Detect which cell encompasses the target text, then output its (x, y) center coordinate. 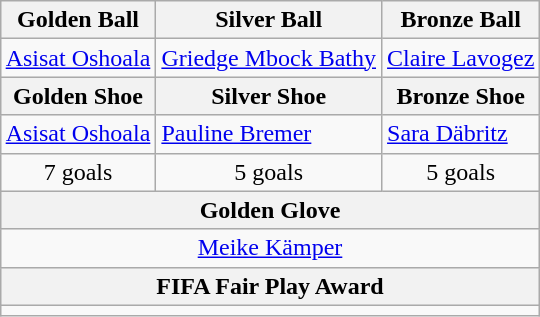
Claire Lavogez (461, 58)
Golden Shoe (78, 96)
Golden Ball (78, 20)
Silver Shoe (269, 96)
Golden Glove (270, 210)
Griedge Mbock Bathy (269, 58)
Silver Ball (269, 20)
Bronze Ball (461, 20)
Meike Kämper (270, 248)
7 goals (78, 172)
Bronze Shoe (461, 96)
FIFA Fair Play Award (270, 286)
Sara Däbritz (461, 134)
Pauline Bremer (269, 134)
